From the cell containing the given text, extract its center point as (X, Y) coordinate. 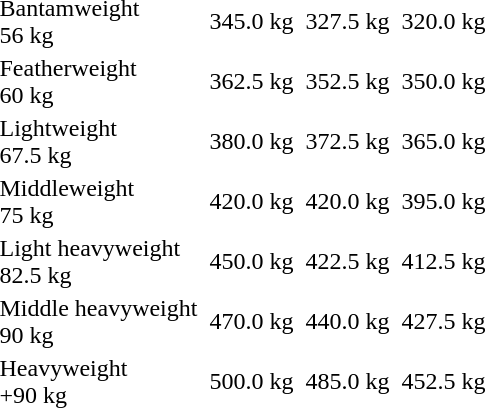
352.5 kg (348, 82)
362.5 kg (252, 82)
470.0 kg (252, 322)
440.0 kg (348, 322)
450.0 kg (252, 262)
380.0 kg (252, 142)
422.5 kg (348, 262)
372.5 kg (348, 142)
